Return the [x, y] coordinate for the center point of the cell that contains the specified text.  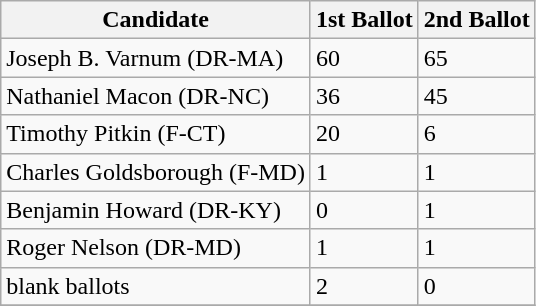
60 [364, 58]
65 [476, 58]
2nd Ballot [476, 20]
45 [476, 96]
6 [476, 134]
Roger Nelson (DR-MD) [156, 248]
Benjamin Howard (DR-KY) [156, 210]
Timothy Pitkin (F-CT) [156, 134]
20 [364, 134]
36 [364, 96]
Charles Goldsborough (F-MD) [156, 172]
2 [364, 286]
Nathaniel Macon (DR-NC) [156, 96]
Candidate [156, 20]
blank ballots [156, 286]
Joseph B. Varnum (DR-MA) [156, 58]
1st Ballot [364, 20]
